Determine the (X, Y) coordinate at the center of the cell enclosing the given text.  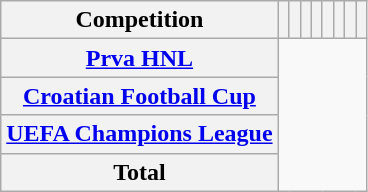
Croatian Football Cup (140, 96)
Total (140, 172)
UEFA Champions League (140, 134)
Competition (140, 20)
Prva HNL (140, 58)
